Locate the cell with the specified text and output its [X, Y] center coordinate. 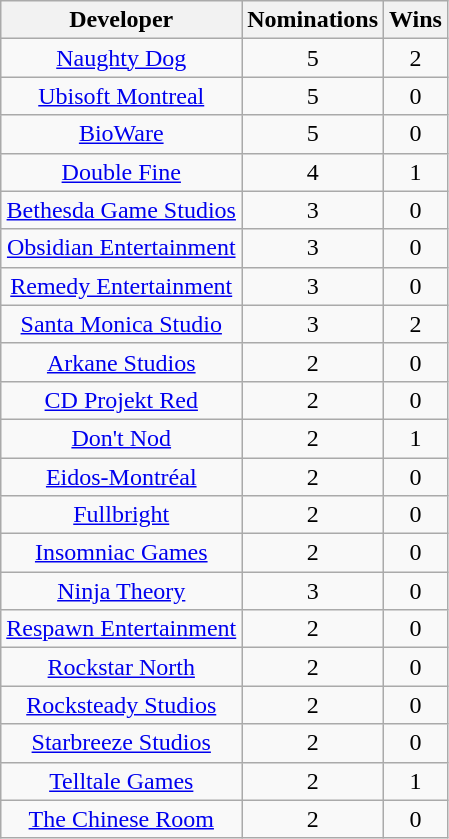
Santa Monica Studio [122, 324]
Double Fine [122, 172]
Fullbright [122, 515]
Respawn Entertainment [122, 629]
Rocksteady Studios [122, 705]
Telltale Games [122, 781]
Bethesda Game Studios [122, 210]
Naughty Dog [122, 58]
Eidos-Montréal [122, 477]
Ubisoft Montreal [122, 96]
Rockstar North [122, 667]
Developer [122, 20]
Arkane Studios [122, 362]
Wins [416, 20]
4 [313, 172]
BioWare [122, 134]
Starbreeze Studios [122, 743]
Remedy Entertainment [122, 286]
Don't Nod [122, 438]
Ninja Theory [122, 591]
Obsidian Entertainment [122, 248]
CD Projekt Red [122, 400]
Insomniac Games [122, 553]
Nominations [313, 20]
The Chinese Room [122, 819]
